For the text-containing cell, return its midpoint in [x, y] coordinate format. 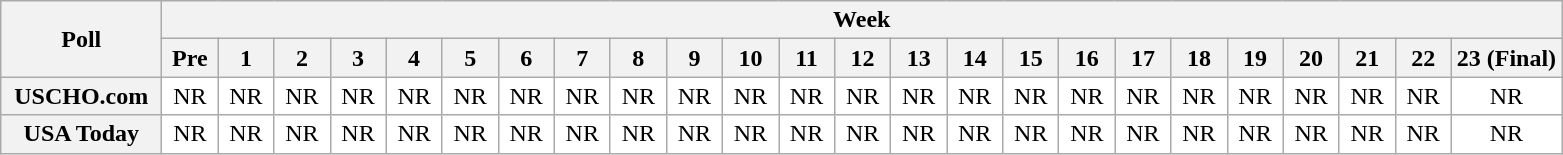
USA Today [82, 134]
9 [694, 58]
2 [302, 58]
21 [1367, 58]
20 [1311, 58]
14 [975, 58]
5 [470, 58]
23 (Final) [1506, 58]
11 [806, 58]
Week [862, 20]
19 [1255, 58]
17 [1143, 58]
15 [1031, 58]
8 [638, 58]
18 [1199, 58]
1 [246, 58]
16 [1087, 58]
3 [358, 58]
Poll [82, 39]
6 [526, 58]
22 [1423, 58]
12 [863, 58]
7 [582, 58]
10 [750, 58]
USCHO.com [82, 96]
Pre [190, 58]
4 [414, 58]
13 [919, 58]
